Detect which cell encompasses the target text, then output its (X, Y) center coordinate. 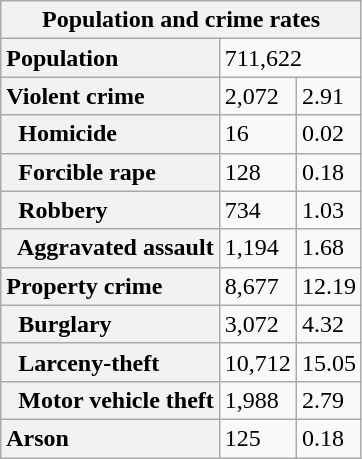
Motor vehicle theft (110, 400)
15.05 (328, 362)
4.32 (328, 324)
1,988 (258, 400)
1,194 (258, 248)
Aggravated assault (110, 248)
734 (258, 210)
1.03 (328, 210)
Population and crime rates (182, 20)
Population (110, 58)
Forcible rape (110, 172)
3,072 (258, 324)
2.91 (328, 96)
0.02 (328, 134)
16 (258, 134)
128 (258, 172)
Violent crime (110, 96)
2.79 (328, 400)
Homicide (110, 134)
711,622 (290, 58)
125 (258, 438)
Larceny-theft (110, 362)
8,677 (258, 286)
Property crime (110, 286)
12.19 (328, 286)
2,072 (258, 96)
Burglary (110, 324)
Robbery (110, 210)
1.68 (328, 248)
10,712 (258, 362)
Arson (110, 438)
